For the text-containing cell, return its midpoint in [X, Y] coordinate format. 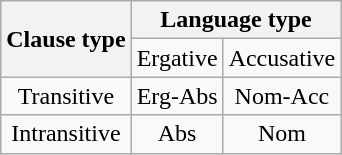
Erg-Abs [177, 96]
Clause type [66, 39]
Ergative [177, 58]
Abs [177, 134]
Intransitive [66, 134]
Language type [236, 20]
Transitive [66, 96]
Nom-Acc [282, 96]
Nom [282, 134]
Accusative [282, 58]
